Capture the cell that displays the provided text and extract its (x, y) central coordinate. 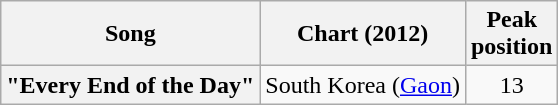
13 (511, 85)
South Korea (Gaon) (363, 85)
Chart (2012) (363, 34)
Peakposition (511, 34)
"Every End of the Day" (130, 85)
Song (130, 34)
